Pinpoint the cell where the given text exists, returning its [x, y] midpoint coordinate. 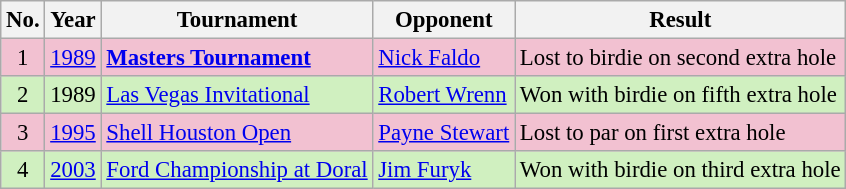
2003 [73, 170]
Ford Championship at Doral [237, 170]
Robert Wrenn [444, 95]
1995 [73, 133]
Tournament [237, 20]
Won with birdie on fifth extra hole [680, 95]
Las Vegas Invitational [237, 95]
Won with birdie on third extra hole [680, 170]
2 [23, 95]
Nick Faldo [444, 58]
Opponent [444, 20]
1 [23, 58]
Shell Houston Open [237, 133]
4 [23, 170]
Lost to par on first extra hole [680, 133]
No. [23, 20]
Result [680, 20]
Masters Tournament [237, 58]
Jim Furyk [444, 170]
Year [73, 20]
Lost to birdie on second extra hole [680, 58]
Payne Stewart [444, 133]
3 [23, 133]
